Extract the [X, Y] coordinate from the center of the cell holding the provided text.  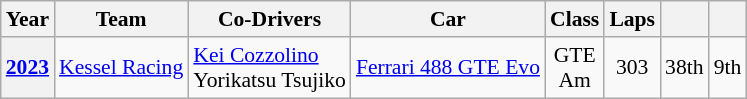
Car [448, 19]
Ferrari 488 GTE Evo [448, 68]
Class [574, 19]
2023 [28, 68]
Co-Drivers [270, 19]
Year [28, 19]
303 [632, 68]
Kei Cozzolino Yorikatsu Tsujiko [270, 68]
Team [121, 19]
Kessel Racing [121, 68]
9th [728, 68]
GTEAm [574, 68]
38th [684, 68]
Laps [632, 19]
